Identify which cell holds the provided text, then report its [x, y] central coordinate. 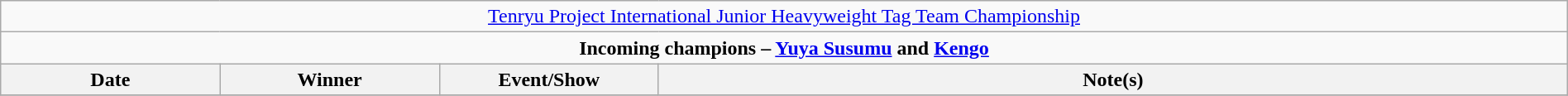
Note(s) [1113, 79]
Tenryu Project International Junior Heavyweight Tag Team Championship [784, 17]
Winner [329, 79]
Incoming champions – Yuya Susumu and Kengo [784, 48]
Date [111, 79]
Event/Show [549, 79]
